Provide the [X, Y] coordinate of the cell's center where the given text is located.  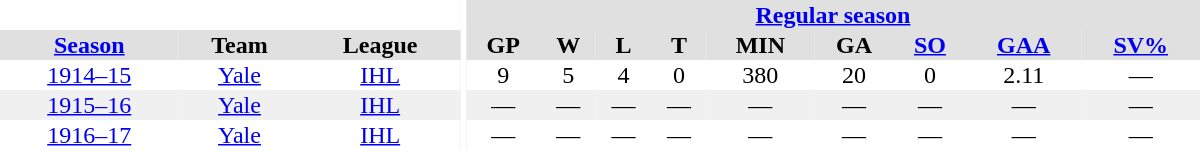
L [624, 45]
T [678, 45]
Regular season [833, 15]
MIN [760, 45]
20 [854, 75]
GP [504, 45]
5 [568, 75]
Season [89, 45]
1916–17 [89, 135]
Team [239, 45]
SV% [1140, 45]
League [380, 45]
GAA [1024, 45]
2.11 [1024, 75]
9 [504, 75]
GA [854, 45]
380 [760, 75]
4 [624, 75]
SO [930, 45]
1915–16 [89, 105]
1914–15 [89, 75]
W [568, 45]
